Return the [X, Y] coordinate for the center point of the cell that contains the specified text.  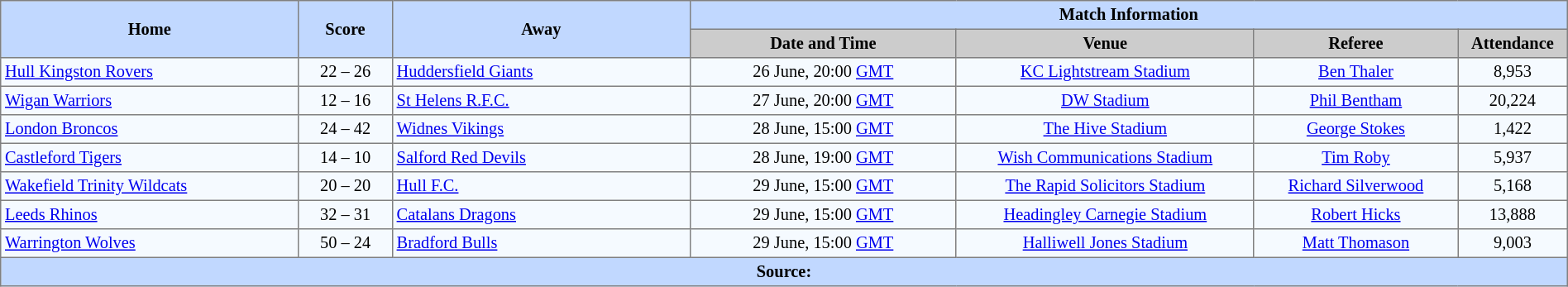
28 June, 15:00 GMT [823, 129]
Attendance [1513, 43]
Wish Communications Stadium [1105, 157]
Salford Red Devils [541, 157]
Venue [1105, 43]
5,168 [1513, 186]
20 – 20 [346, 186]
12 – 16 [346, 100]
The Rapid Solicitors Stadium [1105, 186]
Bradford Bulls [541, 243]
Warrington Wolves [150, 243]
Halliwell Jones Stadium [1105, 243]
London Broncos [150, 129]
Hull Kingston Rovers [150, 72]
20,224 [1513, 100]
DW Stadium [1105, 100]
Catalans Dragons [541, 214]
St Helens R.F.C. [541, 100]
8,953 [1513, 72]
Away [541, 30]
22 – 26 [346, 72]
28 June, 19:00 GMT [823, 157]
Wakefield Trinity Wildcats [150, 186]
Phil Bentham [1355, 100]
Robert Hicks [1355, 214]
Score [346, 30]
26 June, 20:00 GMT [823, 72]
George Stokes [1355, 129]
1,422 [1513, 129]
5,937 [1513, 157]
Huddersfield Giants [541, 72]
Hull F.C. [541, 186]
KC Lightstream Stadium [1105, 72]
Widnes Vikings [541, 129]
Source: [784, 271]
The Hive Stadium [1105, 129]
Date and Time [823, 43]
32 – 31 [346, 214]
24 – 42 [346, 129]
Ben Thaler [1355, 72]
Wigan Warriors [150, 100]
Leeds Rhinos [150, 214]
Home [150, 30]
Tim Roby [1355, 157]
Matt Thomason [1355, 243]
13,888 [1513, 214]
Richard Silverwood [1355, 186]
Match Information [1128, 15]
Referee [1355, 43]
9,003 [1513, 243]
50 – 24 [346, 243]
Castleford Tigers [150, 157]
27 June, 20:00 GMT [823, 100]
14 – 10 [346, 157]
Headingley Carnegie Stadium [1105, 214]
